Return [X, Y] of the center of cell containing provided text 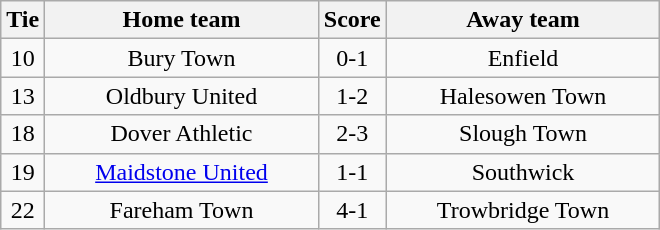
Trowbridge Town [523, 210]
22 [23, 210]
4-1 [352, 210]
10 [23, 58]
Slough Town [523, 134]
Halesowen Town [523, 96]
Tie [23, 20]
13 [23, 96]
2-3 [352, 134]
1-1 [352, 172]
Fareham Town [182, 210]
Southwick [523, 172]
Bury Town [182, 58]
1-2 [352, 96]
Home team [182, 20]
Oldbury United [182, 96]
Score [352, 20]
Maidstone United [182, 172]
19 [23, 172]
0-1 [352, 58]
Dover Athletic [182, 134]
Away team [523, 20]
18 [23, 134]
Enfield [523, 58]
